Search for the cell housing the specified text and yield its [X, Y] center coordinate. 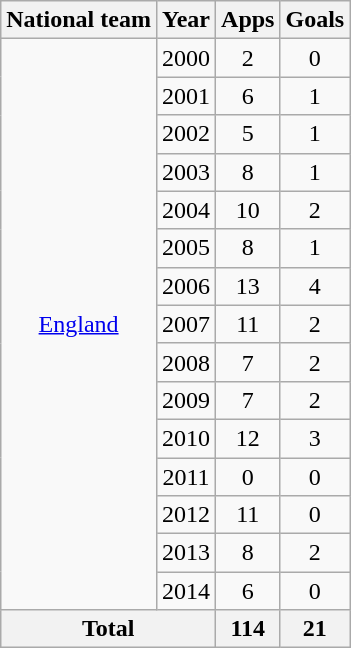
2005 [186, 248]
114 [248, 629]
2012 [186, 515]
3 [315, 438]
21 [315, 629]
2001 [186, 96]
Total [108, 629]
12 [248, 438]
2000 [186, 58]
2006 [186, 286]
England [79, 324]
Year [186, 20]
2003 [186, 172]
2004 [186, 210]
13 [248, 286]
2002 [186, 134]
2011 [186, 477]
4 [315, 286]
National team [79, 20]
2013 [186, 553]
2009 [186, 400]
5 [248, 134]
2007 [186, 324]
10 [248, 210]
2010 [186, 438]
Goals [315, 20]
2014 [186, 591]
Apps [248, 20]
2008 [186, 362]
